Determine the [x, y] coordinate at the center of the cell enclosing the given text.  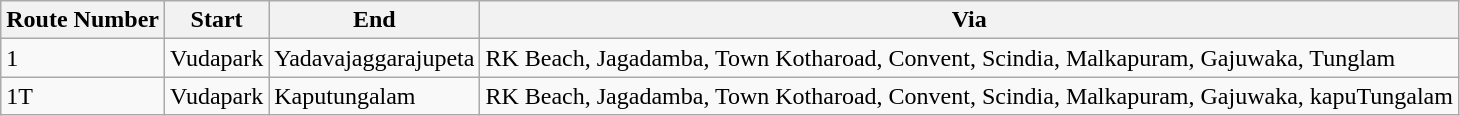
RK Beach, Jagadamba, Town Kotharoad, Convent, Scindia, Malkapuram, Gajuwaka, kapuTungalam [970, 96]
1 [83, 58]
Via [970, 20]
End [374, 20]
1T [83, 96]
Start [216, 20]
Route Number [83, 20]
RK Beach, Jagadamba, Town Kotharoad, Convent, Scindia, Malkapuram, Gajuwaka, Tunglam [970, 58]
Yadavajaggarajupeta [374, 58]
Kaputungalam [374, 96]
